Return [x, y] of the center of cell containing provided text 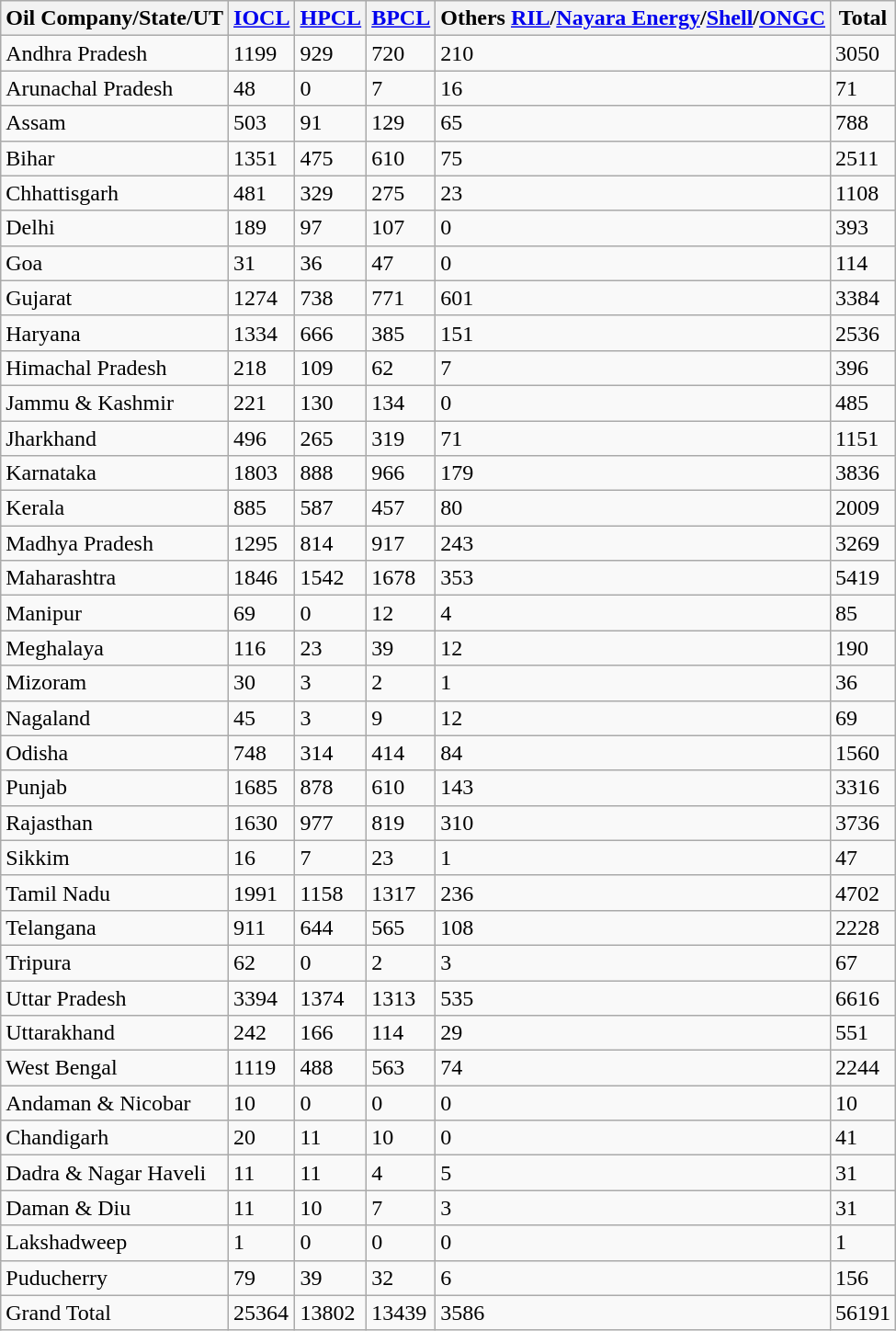
3316 [864, 788]
48 [262, 88]
179 [633, 473]
BPCL [401, 18]
1678 [401, 578]
32 [401, 1278]
Madhya Pradesh [115, 543]
644 [331, 927]
80 [633, 508]
Maharashtra [115, 578]
56191 [864, 1313]
Chhattisgarh [115, 193]
3050 [864, 53]
Others RIL/Nayara Energy/Shell/ONGC [633, 18]
911 [262, 927]
535 [633, 997]
551 [864, 1033]
Jharkhand [115, 438]
396 [864, 368]
265 [331, 438]
738 [331, 298]
45 [262, 718]
6616 [864, 997]
41 [864, 1138]
210 [633, 53]
3394 [262, 997]
Daman & Diu [115, 1208]
1108 [864, 193]
1630 [262, 823]
91 [331, 123]
496 [262, 438]
Odisha [115, 753]
236 [633, 893]
1295 [262, 543]
1313 [401, 997]
3384 [864, 298]
2511 [864, 158]
29 [633, 1033]
Rajasthan [115, 823]
3586 [633, 1313]
1199 [262, 53]
Andhra Pradesh [115, 53]
67 [864, 962]
1274 [262, 298]
79 [262, 1278]
720 [401, 53]
Jammu & Kashmir [115, 403]
748 [262, 753]
3736 [864, 823]
Sikkim [115, 858]
Meghalaya [115, 648]
503 [262, 123]
5 [633, 1173]
563 [401, 1068]
888 [331, 473]
166 [331, 1033]
Dadra & Nagar Haveli [115, 1173]
75 [633, 158]
Nagaland [115, 718]
Bihar [115, 158]
1334 [262, 333]
314 [331, 753]
Assam [115, 123]
151 [633, 333]
129 [401, 123]
310 [633, 823]
977 [331, 823]
Manipur [115, 613]
457 [401, 508]
Uttarakhand [115, 1033]
156 [864, 1278]
Grand Total [115, 1313]
Goa [115, 263]
189 [262, 228]
20 [262, 1138]
814 [331, 543]
3269 [864, 543]
25364 [262, 1313]
130 [331, 403]
878 [331, 788]
1803 [262, 473]
Punjab [115, 788]
414 [401, 753]
West Bengal [115, 1068]
2228 [864, 927]
966 [401, 473]
475 [331, 158]
Andaman & Nicobar [115, 1103]
Arunachal Pradesh [115, 88]
1158 [331, 893]
Karnataka [115, 473]
Lakshadweep [115, 1243]
353 [633, 578]
13802 [331, 1313]
3836 [864, 473]
IOCL [262, 18]
84 [633, 753]
109 [331, 368]
565 [401, 927]
Mizoram [115, 683]
Kerala [115, 508]
242 [262, 1033]
666 [331, 333]
HPCL [331, 18]
929 [331, 53]
74 [633, 1068]
Himachal Pradesh [115, 368]
1560 [864, 753]
30 [262, 683]
108 [633, 927]
Haryana [115, 333]
1846 [262, 578]
329 [331, 193]
143 [633, 788]
488 [331, 1068]
Chandigarh [115, 1138]
107 [401, 228]
917 [401, 543]
1119 [262, 1068]
481 [262, 193]
601 [633, 298]
385 [401, 333]
Uttar Pradesh [115, 997]
9 [401, 718]
1685 [262, 788]
Puducherry [115, 1278]
Tripura [115, 962]
Oil Company/State/UT [115, 18]
1374 [331, 997]
1151 [864, 438]
Total [864, 18]
97 [331, 228]
275 [401, 193]
Delhi [115, 228]
319 [401, 438]
221 [262, 403]
5419 [864, 578]
190 [864, 648]
Telangana [115, 927]
243 [633, 543]
2009 [864, 508]
771 [401, 298]
134 [401, 403]
1542 [331, 578]
587 [331, 508]
13439 [401, 1313]
4702 [864, 893]
885 [262, 508]
1317 [401, 893]
Tamil Nadu [115, 893]
2536 [864, 333]
2244 [864, 1068]
1351 [262, 158]
218 [262, 368]
485 [864, 403]
116 [262, 648]
788 [864, 123]
393 [864, 228]
65 [633, 123]
6 [633, 1278]
1991 [262, 893]
Gujarat [115, 298]
819 [401, 823]
85 [864, 613]
